Capture the cell that displays the provided text and extract its (x, y) central coordinate. 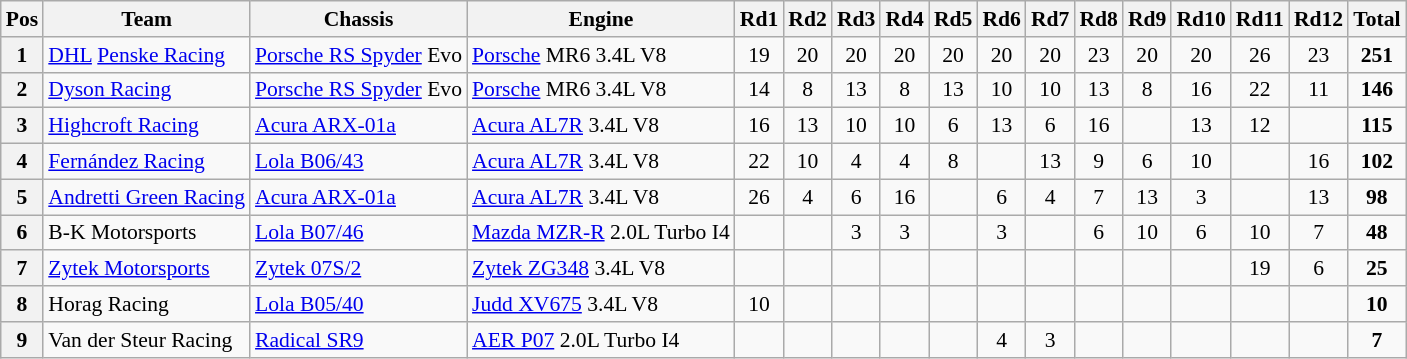
Rd11 (1260, 19)
5 (22, 197)
14 (760, 90)
Rd9 (1148, 19)
Zytek Motorsports (146, 269)
AER P07 2.0L Turbo I4 (601, 340)
DHL Penske Racing (146, 55)
251 (1376, 55)
Mazda MZR-R 2.0L Turbo I4 (601, 233)
Radical SR9 (358, 340)
Rd12 (1318, 19)
Chassis (358, 19)
B-K Motorsports (146, 233)
146 (1376, 90)
98 (1376, 197)
Zytek 07S/2 (358, 269)
12 (1260, 126)
Andretti Green Racing (146, 197)
Highcroft Racing (146, 126)
25 (1376, 269)
Lola B05/40 (358, 304)
Lola B06/43 (358, 162)
11 (1318, 90)
Fernández Racing (146, 162)
Team (146, 19)
Rd6 (1002, 19)
Total (1376, 19)
115 (1376, 126)
1 (22, 55)
Horag Racing (146, 304)
Van der Steur Racing (146, 340)
Rd3 (856, 19)
2 (22, 90)
Rd10 (1200, 19)
Rd4 (904, 19)
Rd8 (1098, 19)
Pos (22, 19)
Rd1 (760, 19)
Rd7 (1050, 19)
Judd XV675 3.4L V8 (601, 304)
Engine (601, 19)
Zytek ZG348 3.4L V8 (601, 269)
Dyson Racing (146, 90)
Lola B07/46 (358, 233)
Rd5 (954, 19)
Rd2 (808, 19)
102 (1376, 162)
48 (1376, 233)
